Identify which cell holds the provided text, then report its (X, Y) central coordinate. 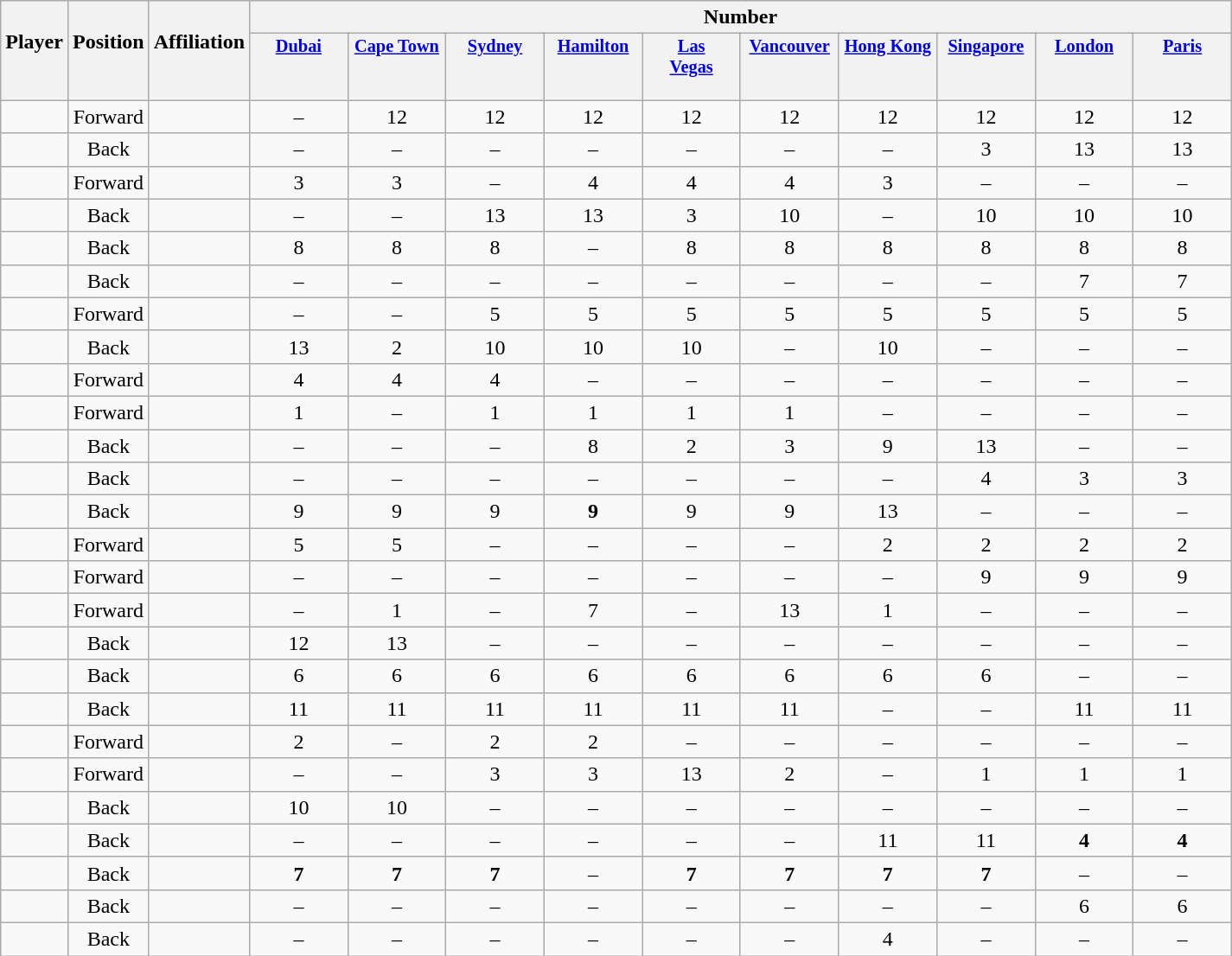
Number (741, 17)
Dubai (299, 57)
Hamilton (593, 57)
Hong Kong (888, 57)
Sydney (495, 57)
London (1084, 57)
Player (35, 41)
Singapore (986, 57)
Vancouver (789, 57)
Cape Town (397, 57)
Affiliation (199, 41)
Position (108, 41)
Paris (1183, 57)
LasVegas (692, 57)
